Identify which cell holds the provided text, then report its [X, Y] central coordinate. 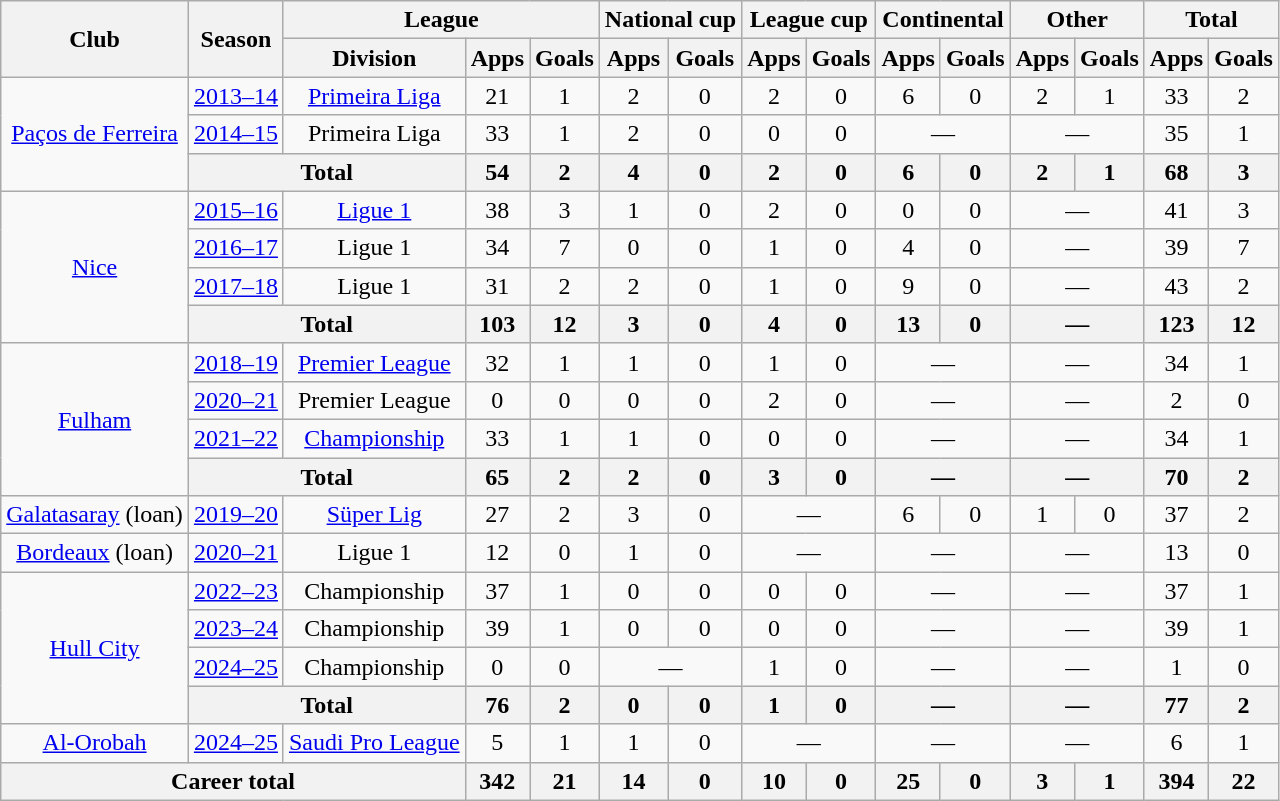
Continental [943, 20]
123 [1176, 324]
Division [374, 58]
10 [774, 781]
27 [497, 515]
2018–19 [236, 362]
25 [908, 781]
Süper Lig [374, 515]
32 [497, 362]
Hull City [95, 648]
103 [497, 324]
Al-Orobah [95, 743]
342 [497, 781]
Galatasaray (loan) [95, 515]
2013–14 [236, 96]
77 [1176, 705]
2016–17 [236, 248]
76 [497, 705]
2017–18 [236, 286]
65 [497, 477]
70 [1176, 477]
38 [497, 210]
43 [1176, 286]
Club [95, 39]
2019–20 [236, 515]
National cup [670, 20]
2022–23 [236, 591]
Nice [95, 267]
5 [497, 743]
2014–15 [236, 134]
14 [633, 781]
68 [1176, 172]
35 [1176, 134]
Bordeaux (loan) [95, 553]
394 [1176, 781]
2023–24 [236, 629]
Career total [233, 781]
League cup [809, 20]
41 [1176, 210]
54 [497, 172]
Other [1077, 20]
Season [236, 39]
2021–22 [236, 438]
Saudi Pro League [374, 743]
22 [1244, 781]
Paços de Ferreira [95, 134]
9 [908, 286]
Fulham [95, 419]
League [441, 20]
2015–16 [236, 210]
31 [497, 286]
